Detect which cell encompasses the target text, then output its (X, Y) center coordinate. 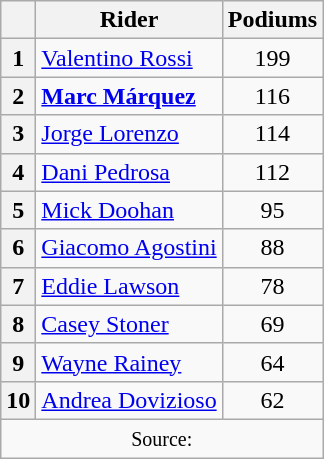
199 (272, 58)
Podiums (272, 20)
7 (18, 286)
112 (272, 172)
Jorge Lorenzo (129, 134)
6 (18, 248)
69 (272, 324)
3 (18, 134)
5 (18, 210)
95 (272, 210)
Mick Doohan (129, 210)
8 (18, 324)
1 (18, 58)
Dani Pedrosa (129, 172)
116 (272, 96)
Giacomo Agostini (129, 248)
Rider (129, 20)
2 (18, 96)
Wayne Rainey (129, 362)
88 (272, 248)
9 (18, 362)
64 (272, 362)
Andrea Dovizioso (129, 400)
Casey Stoner (129, 324)
10 (18, 400)
114 (272, 134)
4 (18, 172)
Marc Márquez (129, 96)
78 (272, 286)
Valentino Rossi (129, 58)
Source: (162, 438)
62 (272, 400)
Eddie Lawson (129, 286)
